Find where the given text appears and provide that cell's center as (X, Y) coordinate. 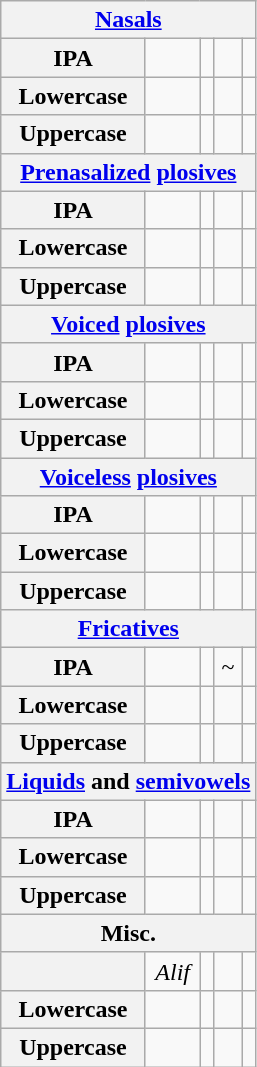
Voiced plosives (128, 324)
Alif (172, 971)
Misc. (128, 933)
Fricatives (128, 629)
Voiceless plosives (128, 477)
Liquids and semivowels (128, 781)
Nasals (128, 20)
Prenasalized plosives (128, 172)
~ (228, 667)
